Find where the given text appears and provide that cell's center as [X, Y] coordinate. 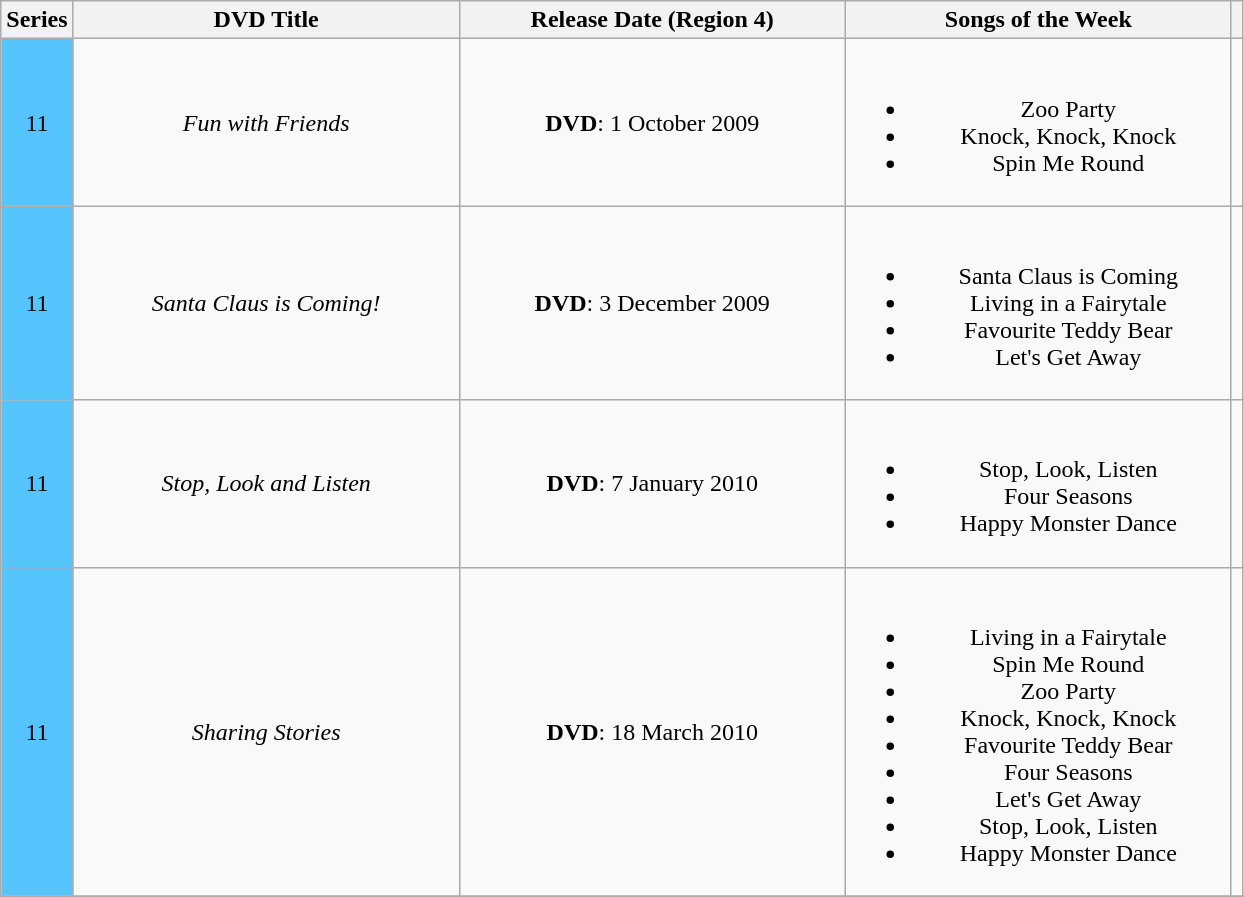
Series [37, 20]
DVD: 1 October 2009 [652, 122]
DVD: 3 December 2009 [652, 303]
Release Date (Region 4) [652, 20]
Santa Claus is Coming! [266, 303]
Stop, Look and Listen [266, 484]
DVD: 7 January 2010 [652, 484]
Songs of the Week [1038, 20]
Living in a FairytaleSpin Me RoundZoo PartyKnock, Knock, KnockFavourite Teddy BearFour SeasonsLet's Get AwayStop, Look, ListenHappy Monster Dance [1038, 732]
Zoo PartyKnock, Knock, KnockSpin Me Round [1038, 122]
Fun with Friends [266, 122]
Stop, Look, ListenFour SeasonsHappy Monster Dance [1038, 484]
Sharing Stories [266, 732]
DVD Title [266, 20]
Santa Claus is ComingLiving in a FairytaleFavourite Teddy BearLet's Get Away [1038, 303]
DVD: 18 March 2010 [652, 732]
